Capture the cell that displays the provided text and extract its [X, Y] central coordinate. 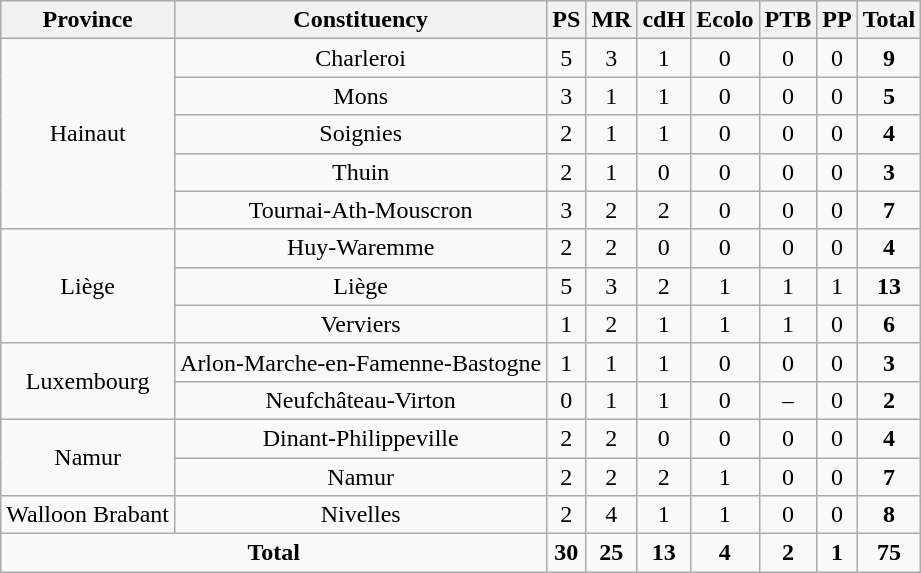
9 [889, 58]
Thuin [361, 172]
Huy-Waremme [361, 248]
MR [612, 20]
Luxembourg [88, 381]
cdH [664, 20]
Dinant-Philippeville [361, 438]
Neufchâteau-Virton [361, 400]
Verviers [361, 324]
Walloon Brabant [88, 515]
PP [837, 20]
– [788, 400]
PTB [788, 20]
Tournai-Ath-Mouscron [361, 210]
Hainaut [88, 134]
Ecolo [725, 20]
Nivelles [361, 515]
Charleroi [361, 58]
8 [889, 515]
6 [889, 324]
Arlon-Marche-en-Famenne-Bastogne [361, 362]
Mons [361, 96]
Soignies [361, 134]
Province [88, 20]
30 [566, 553]
75 [889, 553]
Constituency [361, 20]
PS [566, 20]
25 [612, 553]
